Detect which cell encompasses the target text, then output its [x, y] center coordinate. 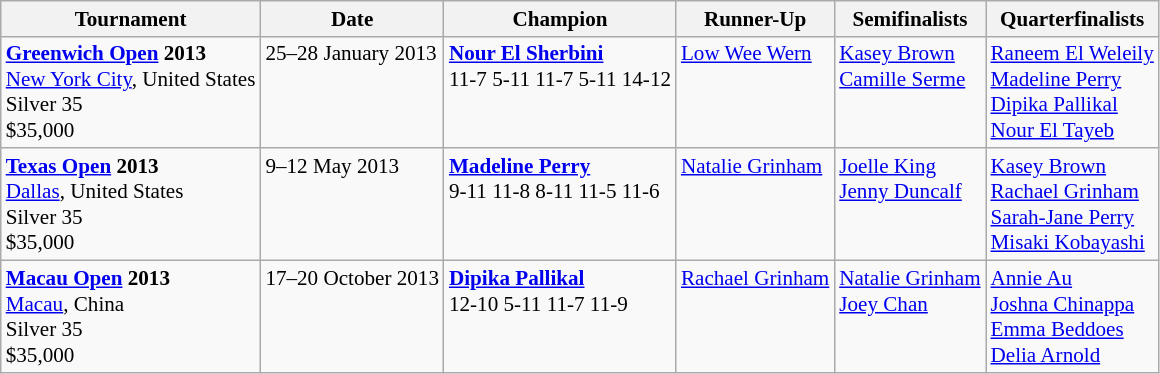
Kasey Brown Camille Serme [910, 92]
Quarterfinalists [1072, 18]
17–20 October 2013 [352, 316]
Champion [560, 18]
Tournament [131, 18]
25–28 January 2013 [352, 92]
Madeline Perry9-11 11-8 8-11 11-5 11-6 [560, 204]
Annie Au Joshna Chinappa Emma Beddoes Delia Arnold [1072, 316]
Raneem El Weleily Madeline Perry Dipika Pallikal Nour El Tayeb [1072, 92]
Date [352, 18]
9–12 May 2013 [352, 204]
Macau Open 2013 Macau, ChinaSilver 35$35,000 [131, 316]
Nour El Sherbini11-7 5-11 11-7 5-11 14-12 [560, 92]
Natalie Grinham [755, 204]
Greenwich Open 2013 New York City, United StatesSilver 35$35,000 [131, 92]
Runner-Up [755, 18]
Semifinalists [910, 18]
Natalie Grinham Joey Chan [910, 316]
Rachael Grinham [755, 316]
Low Wee Wern [755, 92]
Dipika Pallikal12-10 5-11 11-7 11-9 [560, 316]
Kasey Brown Rachael Grinham Sarah-Jane Perry Misaki Kobayashi [1072, 204]
Joelle King Jenny Duncalf [910, 204]
Texas Open 2013 Dallas, United StatesSilver 35$35,000 [131, 204]
